Locate the cell with the specified text and output its (X, Y) center coordinate. 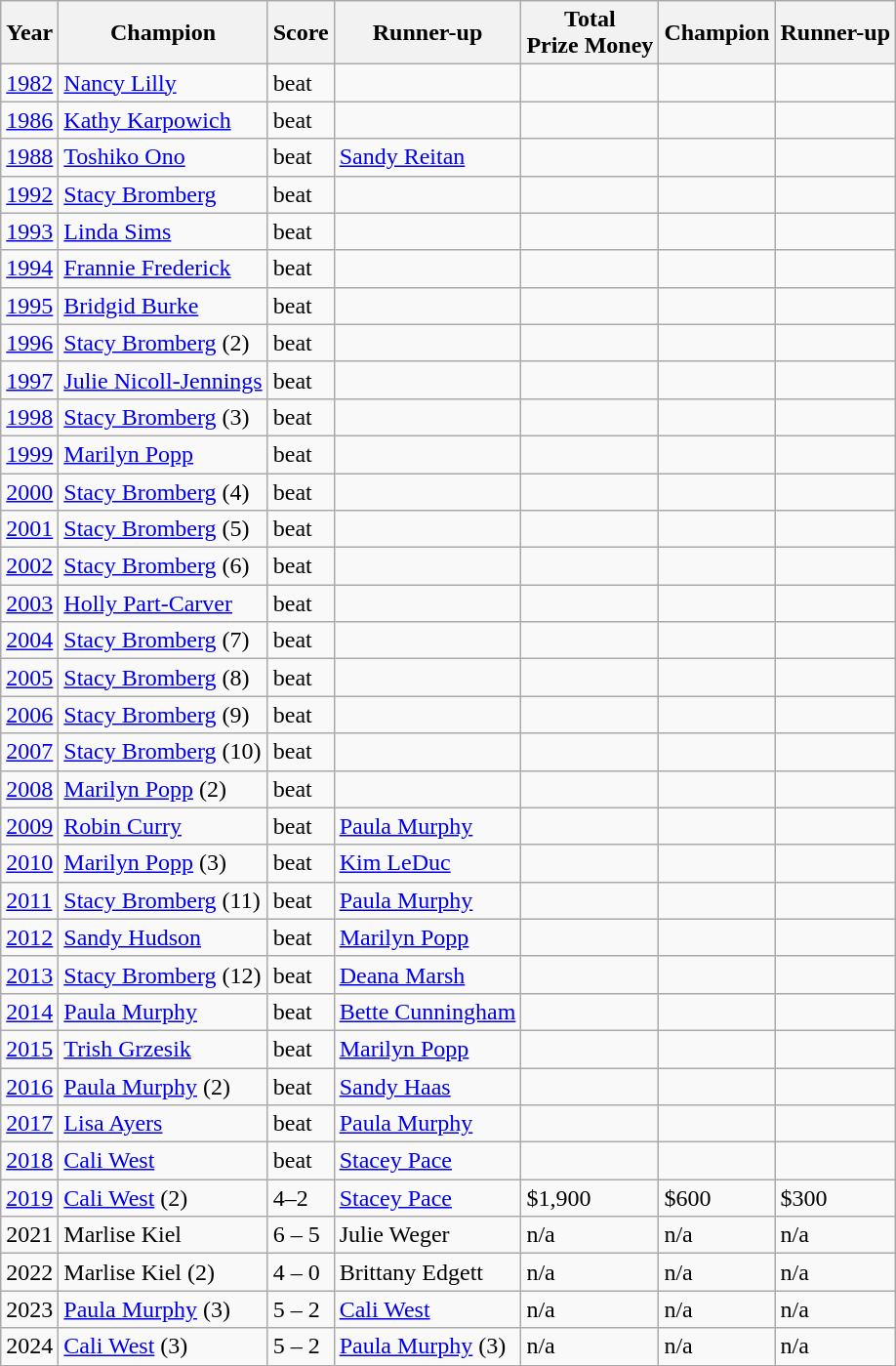
Stacy Bromberg (12) (163, 974)
1993 (29, 231)
2006 (29, 715)
Nancy Lilly (163, 83)
2015 (29, 1049)
2011 (29, 900)
Stacy Bromberg (9) (163, 715)
Stacy Bromberg (163, 194)
2009 (29, 826)
Julie Nicoll-Jennings (163, 380)
Cali West (2) (163, 1198)
2000 (29, 491)
Toshiko Ono (163, 157)
1996 (29, 343)
2004 (29, 641)
Sandy Hudson (163, 937)
Linda Sims (163, 231)
2019 (29, 1198)
Stacy Bromberg (11) (163, 900)
1992 (29, 194)
2007 (29, 752)
Deana Marsh (428, 974)
1999 (29, 454)
2013 (29, 974)
2023 (29, 1309)
Lisa Ayers (163, 1124)
Stacy Bromberg (2) (163, 343)
1982 (29, 83)
Stacy Bromberg (7) (163, 641)
Kathy Karpowich (163, 120)
2001 (29, 529)
Stacy Bromberg (3) (163, 417)
Holly Part-Carver (163, 603)
2022 (29, 1272)
2010 (29, 863)
Stacy Bromberg (10) (163, 752)
2018 (29, 1161)
Bridgid Burke (163, 306)
Stacy Bromberg (5) (163, 529)
1988 (29, 157)
Bette Cunningham (428, 1012)
Kim LeDuc (428, 863)
2005 (29, 678)
Marlise Kiel (2) (163, 1272)
Score (301, 33)
Stacy Bromberg (4) (163, 491)
Julie Weger (428, 1235)
2014 (29, 1012)
2016 (29, 1087)
4 – 0 (301, 1272)
$1,900 (590, 1198)
Frannie Frederick (163, 269)
Stacy Bromberg (8) (163, 678)
2012 (29, 937)
2021 (29, 1235)
2017 (29, 1124)
Stacy Bromberg (6) (163, 566)
1997 (29, 380)
2008 (29, 789)
2003 (29, 603)
Brittany Edgett (428, 1272)
TotalPrize Money (590, 33)
1994 (29, 269)
Paula Murphy (2) (163, 1087)
Marilyn Popp (2) (163, 789)
Sandy Haas (428, 1087)
Marlise Kiel (163, 1235)
2024 (29, 1346)
1995 (29, 306)
Year (29, 33)
$300 (835, 1198)
1986 (29, 120)
2002 (29, 566)
1998 (29, 417)
Sandy Reitan (428, 157)
Cali West (3) (163, 1346)
4–2 (301, 1198)
Marilyn Popp (3) (163, 863)
6 – 5 (301, 1235)
Robin Curry (163, 826)
Trish Grzesik (163, 1049)
$600 (716, 1198)
